Return (x, y) of the center of cell containing provided text 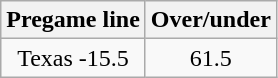
Pregame line (74, 20)
61.5 (210, 58)
Over/under (210, 20)
Texas -15.5 (74, 58)
